Search for the cell housing the specified text and yield its [X, Y] center coordinate. 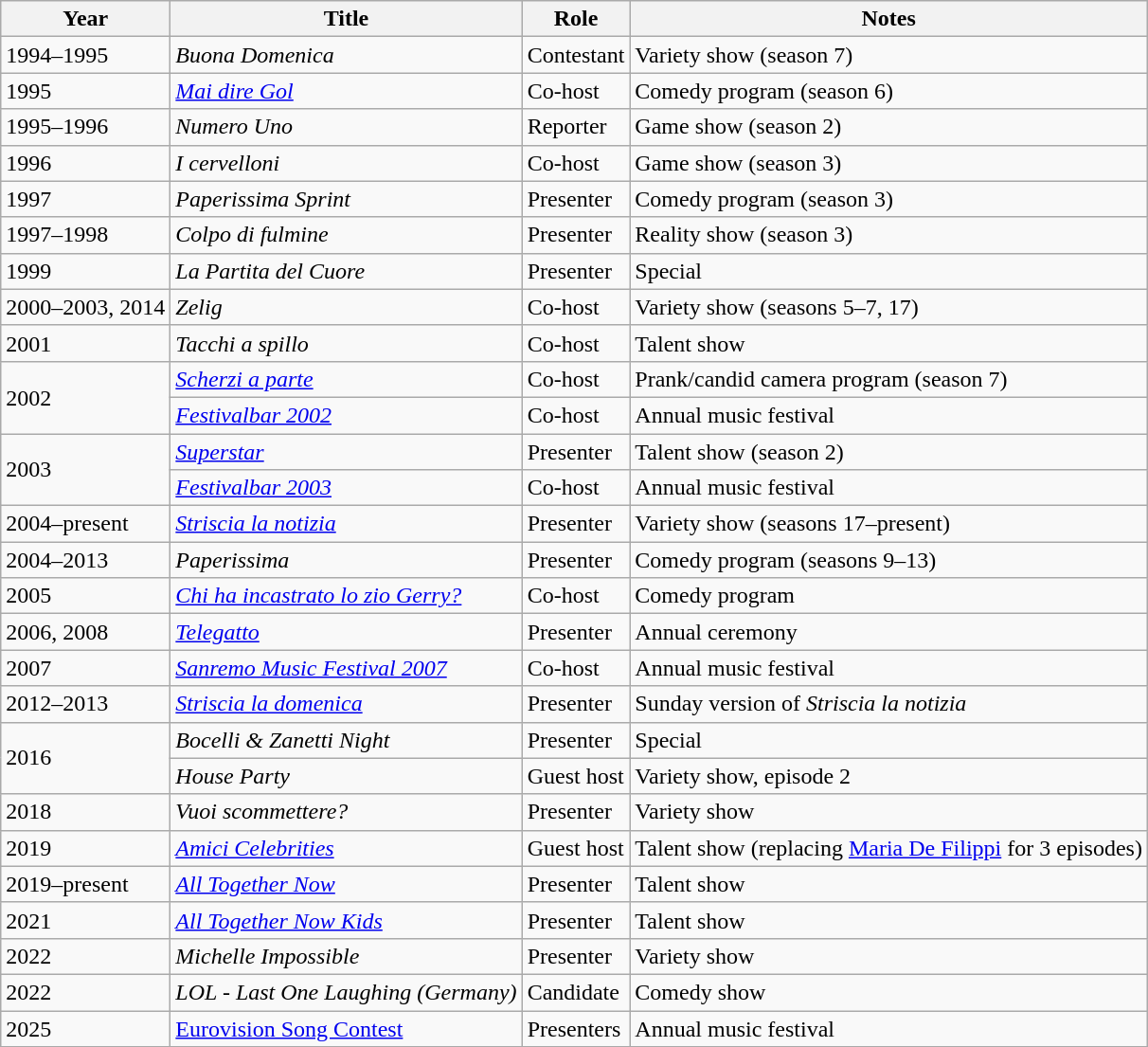
Sunday version of Striscia la notizia [888, 704]
Variety show (seasons 5–7, 17) [888, 307]
Comedy show [888, 992]
1999 [85, 271]
Superstar [347, 452]
Telegatto [347, 632]
Comedy program (season 3) [888, 199]
Prank/candid camera program (season 7) [888, 379]
1997 [85, 199]
Amici Celebrities [347, 848]
Game show (season 3) [888, 163]
Reporter [576, 127]
Buona Domenica [347, 55]
Variety show (season 7) [888, 55]
2021 [85, 920]
Michelle Impossible [347, 956]
2004–present [85, 524]
Paperissima [347, 560]
Numero Uno [347, 127]
Zelig [347, 307]
All Together Now Kids [347, 920]
LOL - Last One Laughing (Germany) [347, 992]
Eurovision Song Contest [347, 1028]
Reality show (season 3) [888, 235]
Role [576, 19]
Colpo di fulmine [347, 235]
Striscia la domenica [347, 704]
All Together Now [347, 884]
Mai dire Gol [347, 91]
Game show (season 2) [888, 127]
Comedy program [888, 596]
2004–2013 [85, 560]
Bocelli & Zanetti Night [347, 740]
Comedy program (seasons 9–13) [888, 560]
2012–2013 [85, 704]
2016 [85, 758]
Variety show (seasons 17–present) [888, 524]
2002 [85, 397]
La Partita del Cuore [347, 271]
Year [85, 19]
Title [347, 19]
Chi ha incastrato lo zio Gerry? [347, 596]
Comedy program (season 6) [888, 91]
1997–1998 [85, 235]
1994–1995 [85, 55]
House Party [347, 776]
Talent show (replacing Maria De Filippi for 3 episodes) [888, 848]
Paperissima Sprint [347, 199]
Presenters [576, 1028]
Vuoi scommettere? [347, 812]
Festivalbar 2003 [347, 488]
Tacchi a spillo [347, 343]
2025 [85, 1028]
1995–1996 [85, 127]
2005 [85, 596]
Variety show, episode 2 [888, 776]
2006, 2008 [85, 632]
2003 [85, 470]
2018 [85, 812]
Contestant [576, 55]
1996 [85, 163]
2019–present [85, 884]
2019 [85, 848]
2007 [85, 668]
2001 [85, 343]
Sanremo Music Festival 2007 [347, 668]
1995 [85, 91]
Notes [888, 19]
Talent show (season 2) [888, 452]
Festivalbar 2002 [347, 415]
2000–2003, 2014 [85, 307]
Striscia la notizia [347, 524]
Candidate [576, 992]
Scherzi a parte [347, 379]
Annual ceremony [888, 632]
I cervelloni [347, 163]
